For the text-containing cell, return its midpoint in (X, Y) coordinate format. 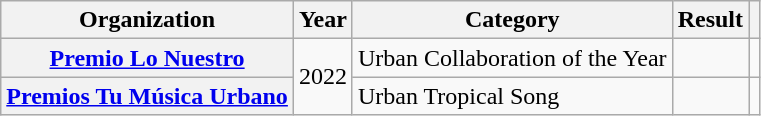
Premio Lo Nuestro (148, 58)
Premios Tu Música Urbano (148, 96)
Category (512, 20)
Year (322, 20)
Result (710, 20)
Urban Collaboration of the Year (512, 58)
Organization (148, 20)
Urban Tropical Song (512, 96)
2022 (322, 77)
